Return [X, Y] of the center of cell containing provided text 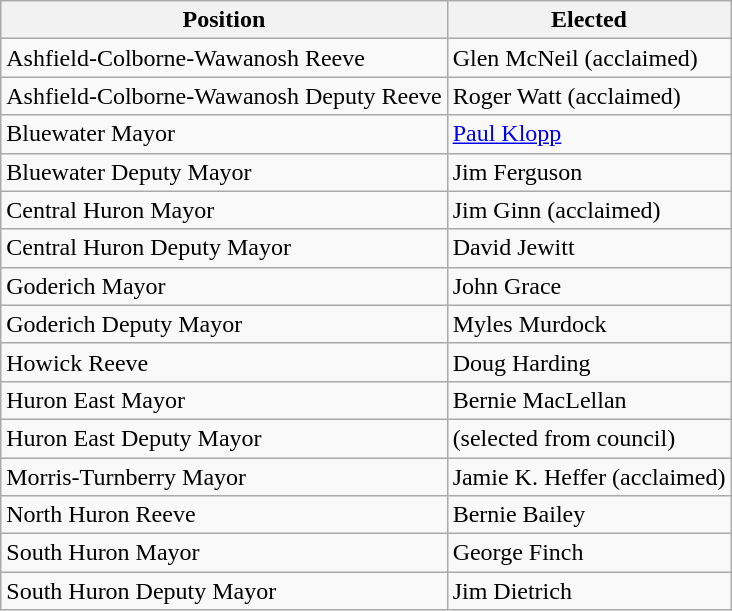
Elected [589, 20]
(selected from council) [589, 438]
Morris-Turnberry Mayor [224, 477]
Doug Harding [589, 362]
David Jewitt [589, 248]
Jim Ginn (acclaimed) [589, 210]
Jim Ferguson [589, 172]
George Finch [589, 553]
Paul Klopp [589, 134]
Howick Reeve [224, 362]
Central Huron Mayor [224, 210]
Huron East Deputy Mayor [224, 438]
Bluewater Deputy Mayor [224, 172]
Huron East Mayor [224, 400]
North Huron Reeve [224, 515]
Ashfield-Colborne-Wawanosh Reeve [224, 58]
John Grace [589, 286]
Roger Watt (acclaimed) [589, 96]
Goderich Mayor [224, 286]
Glen McNeil (acclaimed) [589, 58]
Goderich Deputy Mayor [224, 324]
Bernie Bailey [589, 515]
South Huron Deputy Mayor [224, 591]
Position [224, 20]
Myles Murdock [589, 324]
Bluewater Mayor [224, 134]
Jim Dietrich [589, 591]
Bernie MacLellan [589, 400]
Jamie K. Heffer (acclaimed) [589, 477]
Ashfield-Colborne-Wawanosh Deputy Reeve [224, 96]
Central Huron Deputy Mayor [224, 248]
South Huron Mayor [224, 553]
